Scan for the cell matching the given text and deliver its (x, y) coordinate at center. 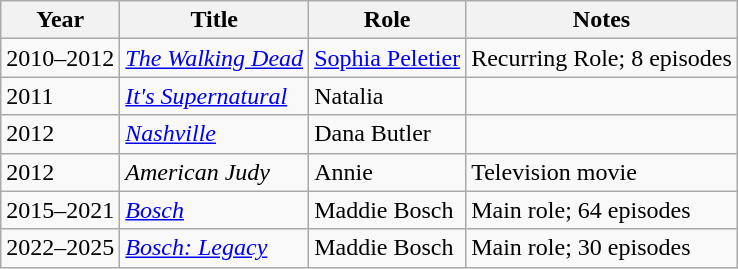
Nashville (214, 134)
Notes (602, 20)
2015–2021 (60, 210)
Sophia Peletier (388, 58)
Title (214, 20)
Annie (388, 172)
Dana Butler (388, 134)
Year (60, 20)
2022–2025 (60, 248)
2010–2012 (60, 58)
American Judy (214, 172)
Bosch: Legacy (214, 248)
Recurring Role; 8 episodes (602, 58)
Main role; 64 episodes (602, 210)
Television movie (602, 172)
Bosch (214, 210)
Natalia (388, 96)
Main role; 30 episodes (602, 248)
2011 (60, 96)
It's Supernatural (214, 96)
Role (388, 20)
The Walking Dead (214, 58)
